Search for the cell housing the specified text and yield its (X, Y) center coordinate. 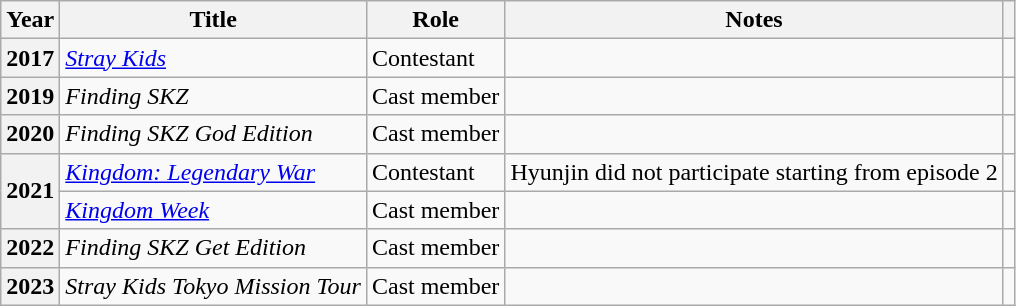
2022 (30, 248)
Kingdom Week (214, 210)
2020 (30, 134)
Stray Kids Tokyo Mission Tour (214, 286)
Kingdom: Legendary War (214, 172)
2023 (30, 286)
Notes (754, 20)
2019 (30, 96)
Finding SKZ (214, 96)
Finding SKZ God Edition (214, 134)
Title (214, 20)
Stray Kids (214, 58)
Finding SKZ Get Edition (214, 248)
2021 (30, 191)
Role (435, 20)
Year (30, 20)
Hyunjin did not participate starting from episode 2 (754, 172)
2017 (30, 58)
